Pinpoint the cell where the given text exists, returning its [x, y] midpoint coordinate. 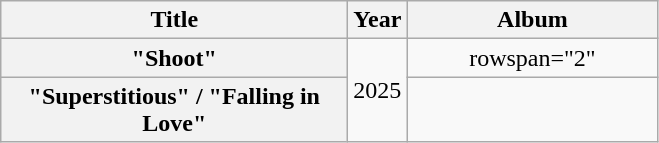
"Shoot" [174, 58]
Album [532, 20]
2025 [378, 90]
Title [174, 20]
rowspan="2" [532, 58]
Year [378, 20]
"Superstitious" / "Falling in Love" [174, 110]
